Search for the cell housing the specified text and yield its (X, Y) center coordinate. 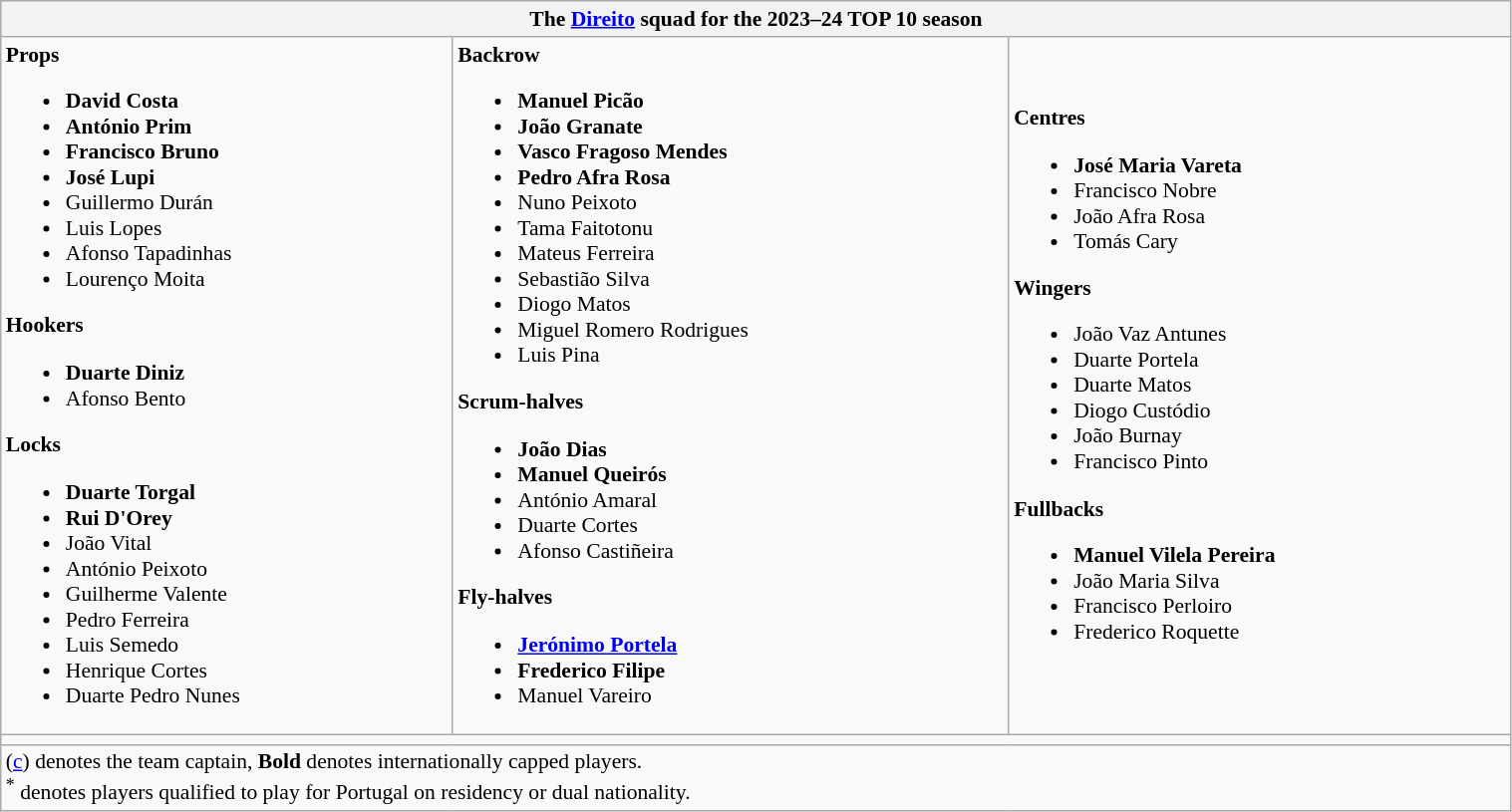
The Direito squad for the 2023–24 TOP 10 season (756, 19)
